Output the [X, Y] coordinate of the center of the cell containing the given text.  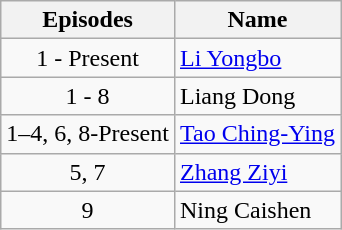
5, 7 [88, 172]
Liang Dong [257, 96]
Tao Ching-Ying [257, 134]
1 - 8 [88, 96]
Zhang Ziyi [257, 172]
Li Yongbo [257, 58]
Name [257, 20]
1–4, 6, 8-Present [88, 134]
1 - Present [88, 58]
9 [88, 210]
Ning Caishen [257, 210]
Episodes [88, 20]
